Determine the [x, y] coordinate at the center of the cell enclosing the given text.  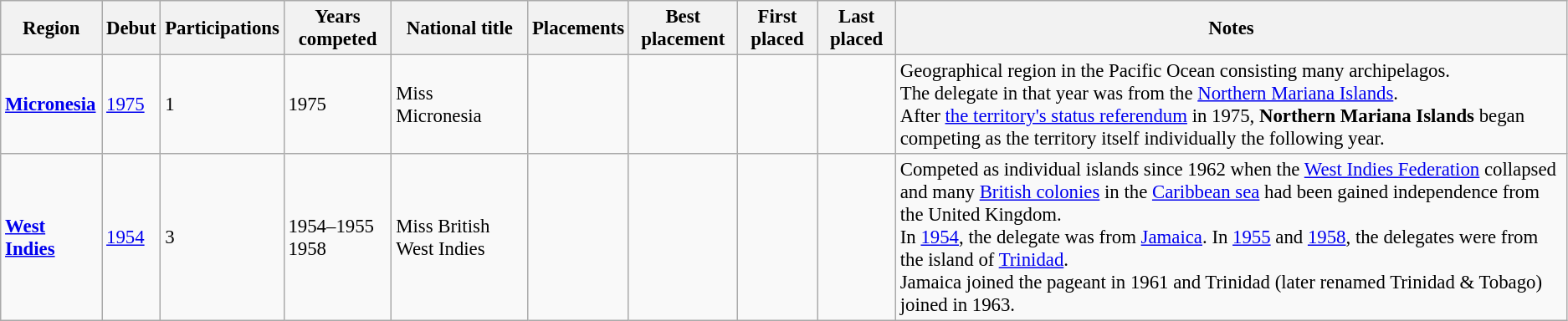
3 [223, 237]
Micronesia [52, 105]
Participations [223, 28]
Miss British West Indies [460, 237]
Last placed [857, 28]
1954 [131, 237]
National title [460, 28]
West Indies [52, 237]
Placements [579, 28]
First placed [776, 28]
1954–19551958 [338, 237]
Region [52, 28]
Notes [1231, 28]
Miss Micronesia [460, 105]
Years competed [338, 28]
Best placement [683, 28]
Debut [131, 28]
1 [223, 105]
